Scan for the cell matching the given text and deliver its [x, y] coordinate at center. 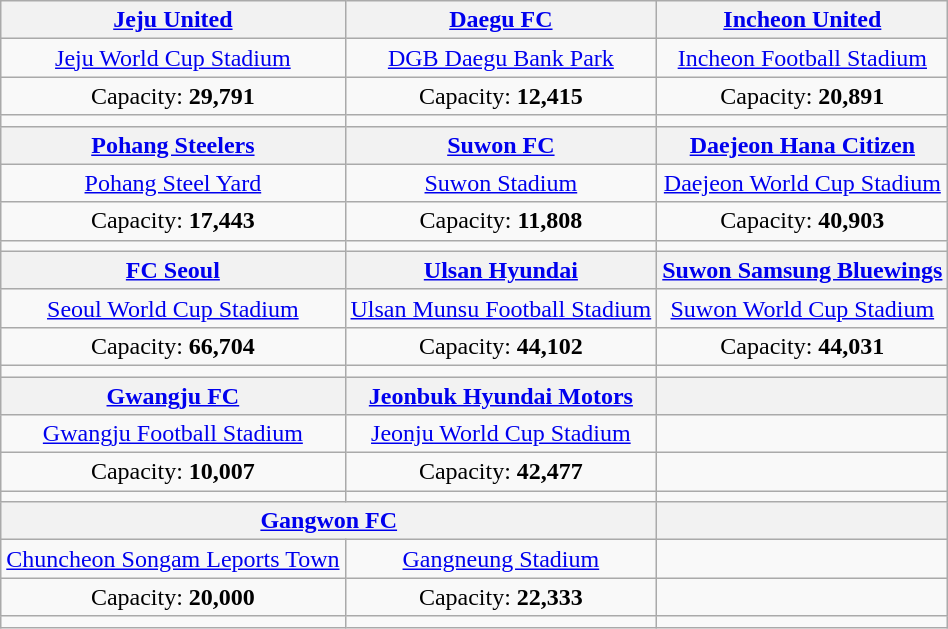
Suwon Stadium [501, 183]
Gangneung Stadium [501, 559]
Capacity: 29,791 [173, 96]
Capacity: 44,102 [501, 346]
Capacity: 10,007 [173, 472]
Gangwon FC [329, 521]
Ulsan Hyundai [501, 270]
Capacity: 22,333 [501, 597]
Suwon Samsung Bluewings [802, 270]
DGB Daegu Bank Park [501, 58]
Daegu FC [501, 20]
Suwon World Cup Stadium [802, 308]
Capacity: 44,031 [802, 346]
Capacity: 20,000 [173, 597]
Chuncheon Songam Leports Town [173, 559]
Capacity: 17,443 [173, 221]
Capacity: 11,808 [501, 221]
Daejeon Hana Citizen [802, 145]
FC Seoul [173, 270]
Jeju World Cup Stadium [173, 58]
Gwangju Football Stadium [173, 434]
Capacity: 20,891 [802, 96]
Seoul World Cup Stadium [173, 308]
Ulsan Munsu Football Stadium [501, 308]
Jeonju World Cup Stadium [501, 434]
Gwangju FC [173, 395]
Daejeon World Cup Stadium [802, 183]
Pohang Steel Yard [173, 183]
Suwon FC [501, 145]
Capacity: 42,477 [501, 472]
Pohang Steelers [173, 145]
Capacity: 40,903 [802, 221]
Incheon Football Stadium [802, 58]
Incheon United [802, 20]
Jeju United [173, 20]
Capacity: 12,415 [501, 96]
Jeonbuk Hyundai Motors [501, 395]
Capacity: 66,704 [173, 346]
